Search for the cell housing the specified text and yield its [x, y] center coordinate. 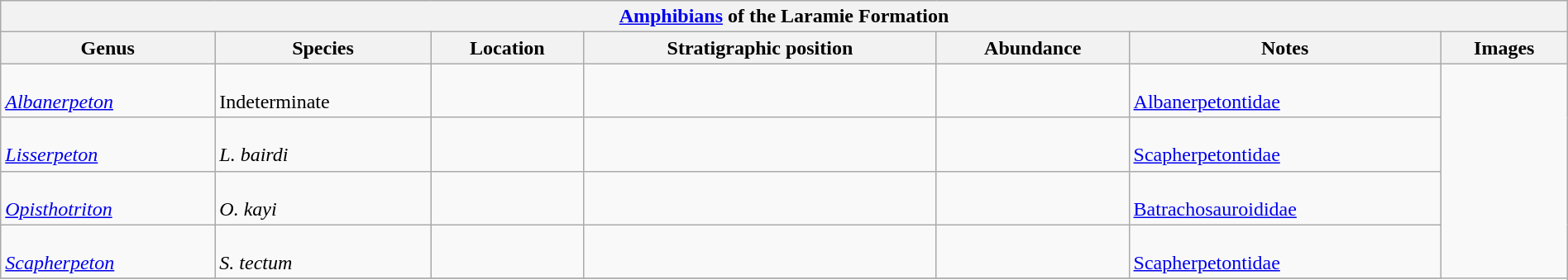
Indeterminate [323, 91]
Lisserpeton [108, 144]
Abundance [1032, 48]
Location [507, 48]
Species [323, 48]
Albanerpetontidae [1285, 91]
Notes [1285, 48]
Albanerpeton [108, 91]
Batrachosauroididae [1285, 198]
S. tectum [323, 251]
Stratigraphic position [759, 48]
O. kayi [323, 198]
Genus [108, 48]
L. bairdi [323, 144]
Images [1503, 48]
Amphibians of the Laramie Formation [784, 17]
Opisthotriton [108, 198]
Scapherpeton [108, 251]
